Determine the (X, Y) coordinate at the center of the cell enclosing the given text.  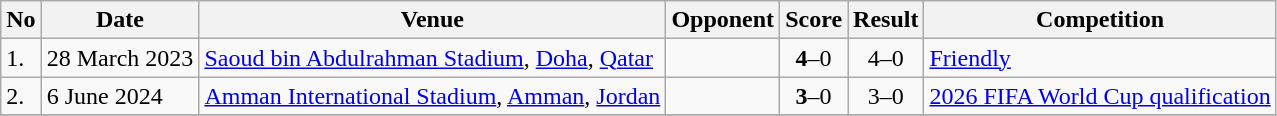
Result (886, 20)
Amman International Stadium, Amman, Jordan (432, 96)
Competition (1100, 20)
Saoud bin Abdulrahman Stadium, Doha, Qatar (432, 58)
Opponent (723, 20)
6 June 2024 (120, 96)
28 March 2023 (120, 58)
Date (120, 20)
Venue (432, 20)
2026 FIFA World Cup qualification (1100, 96)
Friendly (1100, 58)
Score (814, 20)
2. (21, 96)
1. (21, 58)
No (21, 20)
